Find where the given text appears and provide that cell's center as [x, y] coordinate. 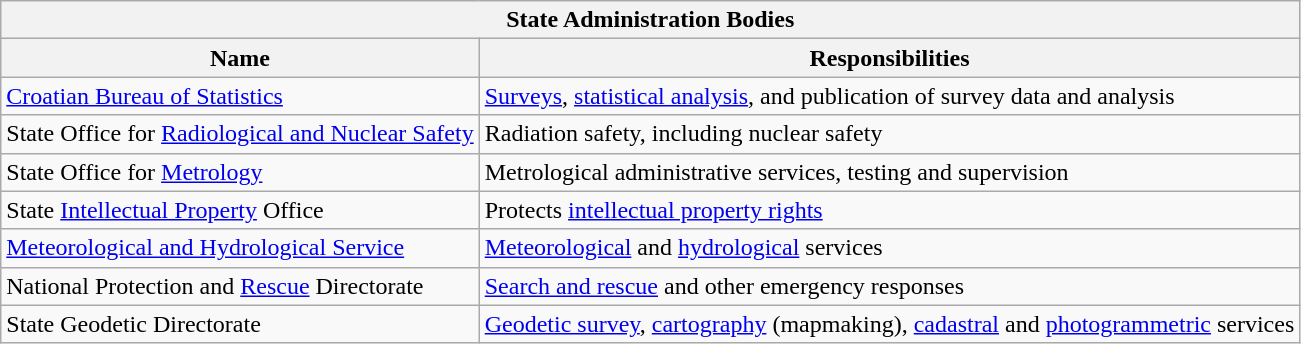
Meteorological and hydrological services [890, 248]
Radiation safety, including nuclear safety [890, 134]
State Administration Bodies [650, 20]
Protects intellectual property rights [890, 210]
Search and rescue and other emergency responses [890, 286]
Name [240, 58]
Responsibilities [890, 58]
State Intellectual Property Office [240, 210]
Metrological administrative services, testing and supervision [890, 172]
State Geodetic Directorate [240, 324]
Croatian Bureau of Statistics [240, 96]
State Office for Metrology [240, 172]
Geodetic survey, cartography (mapmaking), cadastral and photogrammetric services [890, 324]
Surveys, statistical analysis, and publication of survey data and analysis [890, 96]
State Office for Radiological and Nuclear Safety [240, 134]
National Protection and Rescue Directorate [240, 286]
Meteorological and Hydrological Service [240, 248]
